Output the [X, Y] coordinate of the center of the cell containing the given text.  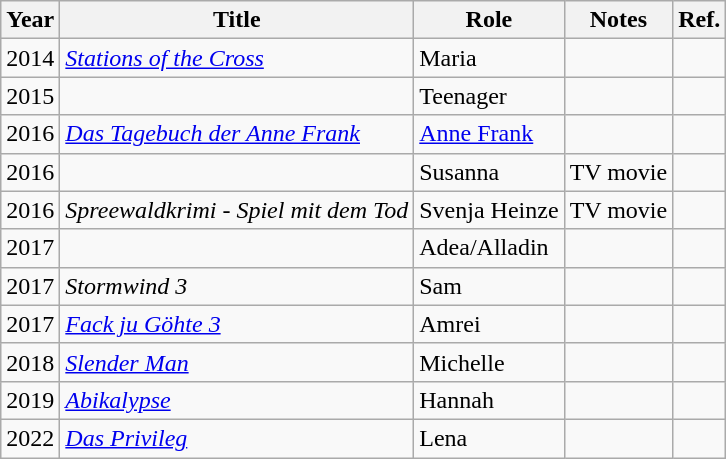
2015 [30, 96]
Lena [489, 438]
2014 [30, 58]
Stormwind 3 [237, 286]
Stations of the Cross [237, 58]
Year [30, 20]
2022 [30, 438]
Ref. [700, 20]
Sam [489, 286]
Spreewaldkrimi - Spiel mit dem Tod [237, 210]
Anne Frank [489, 134]
Fack ju Göhte 3 [237, 324]
Slender Man [237, 362]
2019 [30, 400]
Amrei [489, 324]
Michelle [489, 362]
Das Tagebuch der Anne Frank [237, 134]
2018 [30, 362]
Svenja Heinze [489, 210]
Das Privileg [237, 438]
Role [489, 20]
Teenager [489, 96]
Hannah [489, 400]
Notes [618, 20]
Maria [489, 58]
Title [237, 20]
Susanna [489, 172]
Abikalypse [237, 400]
Adea/Alladin [489, 248]
